Locate the cell with the specified text and output its (x, y) center coordinate. 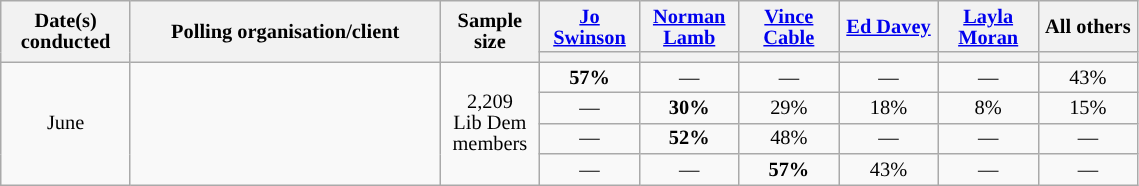
48% (789, 138)
29% (789, 108)
Ed Davey (889, 26)
52% (689, 138)
2,209 Lib Dem members (490, 124)
Vince Cable (789, 26)
Date(s)conducted (66, 30)
15% (1088, 108)
Norman Lamb (689, 26)
8% (988, 108)
Layla Moran (988, 26)
All others (1088, 26)
18% (889, 108)
Polling organisation/client (285, 30)
June (66, 124)
Jo Swinson (590, 26)
30% (689, 108)
Sample size (490, 30)
